Locate the cell with the specified text and output its (X, Y) center coordinate. 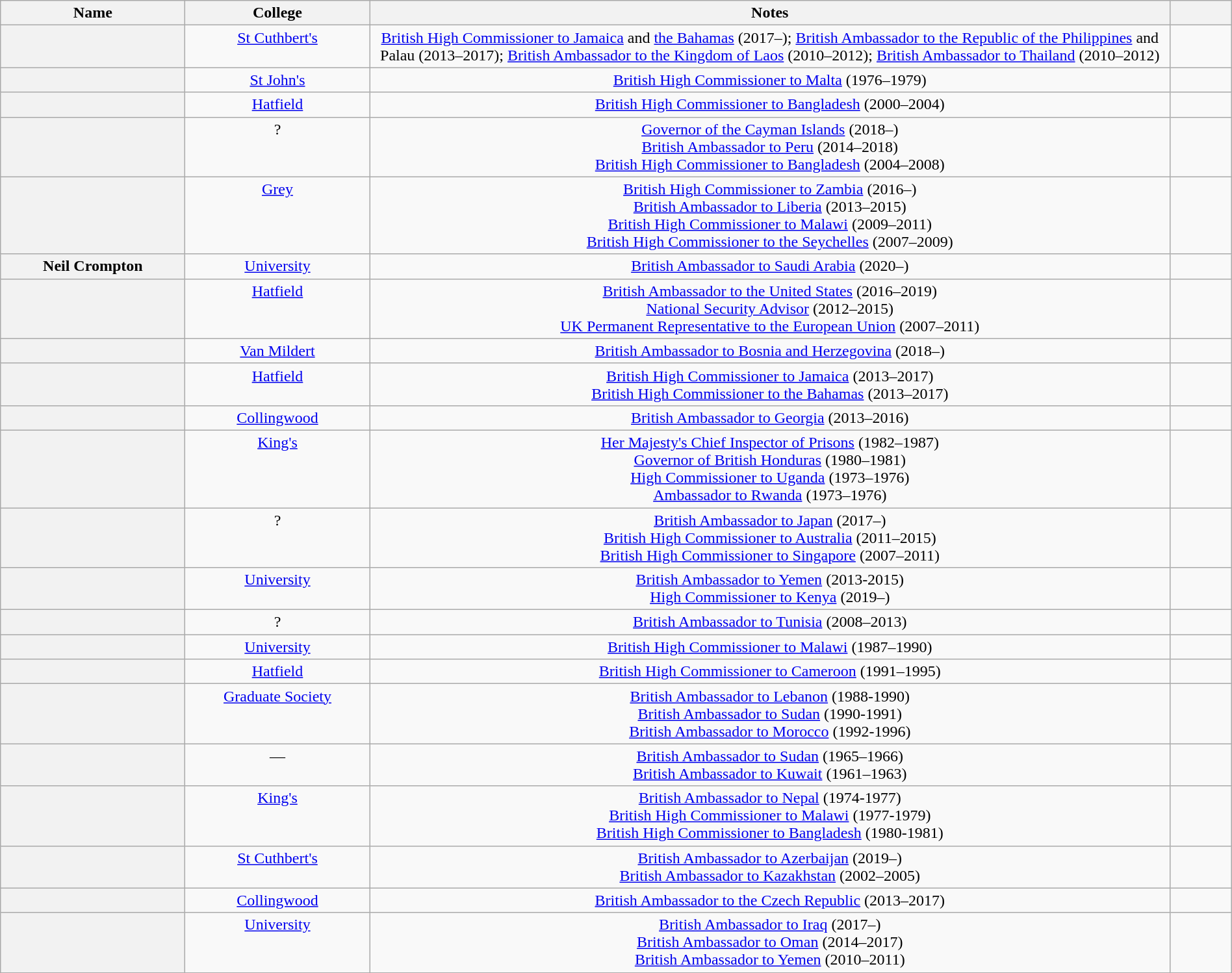
― (277, 765)
Governor of the Cayman Islands (2018–) British Ambassador to Peru (2014–2018) British High Commissioner to Bangladesh (2004–2008) (769, 147)
British Ambassador to Japan (2017–) British High Commissioner to Australia (2011–2015) British High Commissioner to Singapore (2007–2011) (769, 538)
Neil Crompton (93, 266)
Graduate Society (277, 714)
Name (93, 13)
St John's (277, 80)
British Ambassador to Lebanon (1988-1990) British Ambassador to Sudan (1990-1991) British Ambassador to Morocco (1992-1996) (769, 714)
British High Commissioner to Cameroon (1991–1995) (769, 672)
Notes (769, 13)
British Ambassador to Yemen (2013-2015)High Commissioner to Kenya (2019–) (769, 588)
British High Commissioner to Malawi (1987–1990) (769, 647)
Grey (277, 216)
British Ambassador to Bosnia and Herzegovina (2018–) (769, 351)
British Ambassador to Azerbaijan (2019–) British Ambassador to Kazakhstan (2002–2005) (769, 866)
British High Commissioner to Malta (1976–1979) (769, 80)
Van Mildert (277, 351)
British Ambassador to Georgia (2013–2016) (769, 418)
British High Commissioner to Bangladesh (2000–2004) (769, 105)
British Ambassador to Tunisia (2008–2013) (769, 622)
College (277, 13)
British Ambassador to Iraq (2017–) British Ambassador to Oman (2014–2017) British Ambassador to Yemen (2010–2011) (769, 942)
British Ambassador to Sudan (1965–1966) British Ambassador to Kuwait (1961–1963) (769, 765)
British Ambassador to the Czech Republic (2013–2017) (769, 900)
British High Commissioner to Jamaica (2013–2017) British High Commissioner to the Bahamas (2013–2017) (769, 385)
British Ambassador to Saudi Arabia (2020–) (769, 266)
British Ambassador to Nepal (1974-1977) British High Commissioner to Malawi (1977-1979) British High Commissioner to Bangladesh (1980-1981) (769, 816)
